Extract the [X, Y] coordinate from the center of the cell holding the provided text.  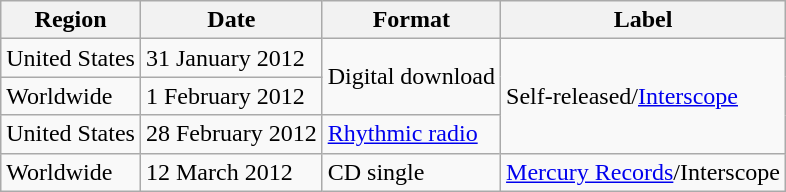
12 March 2012 [231, 172]
Date [231, 20]
Region [71, 20]
1 February 2012 [231, 96]
Format [411, 20]
Mercury Records/Interscope [644, 172]
31 January 2012 [231, 58]
Label [644, 20]
Self-released/Interscope [644, 96]
CD single [411, 172]
28 February 2012 [231, 134]
Rhythmic radio [411, 134]
Digital download [411, 77]
